For the text-containing cell, return its midpoint in [x, y] coordinate format. 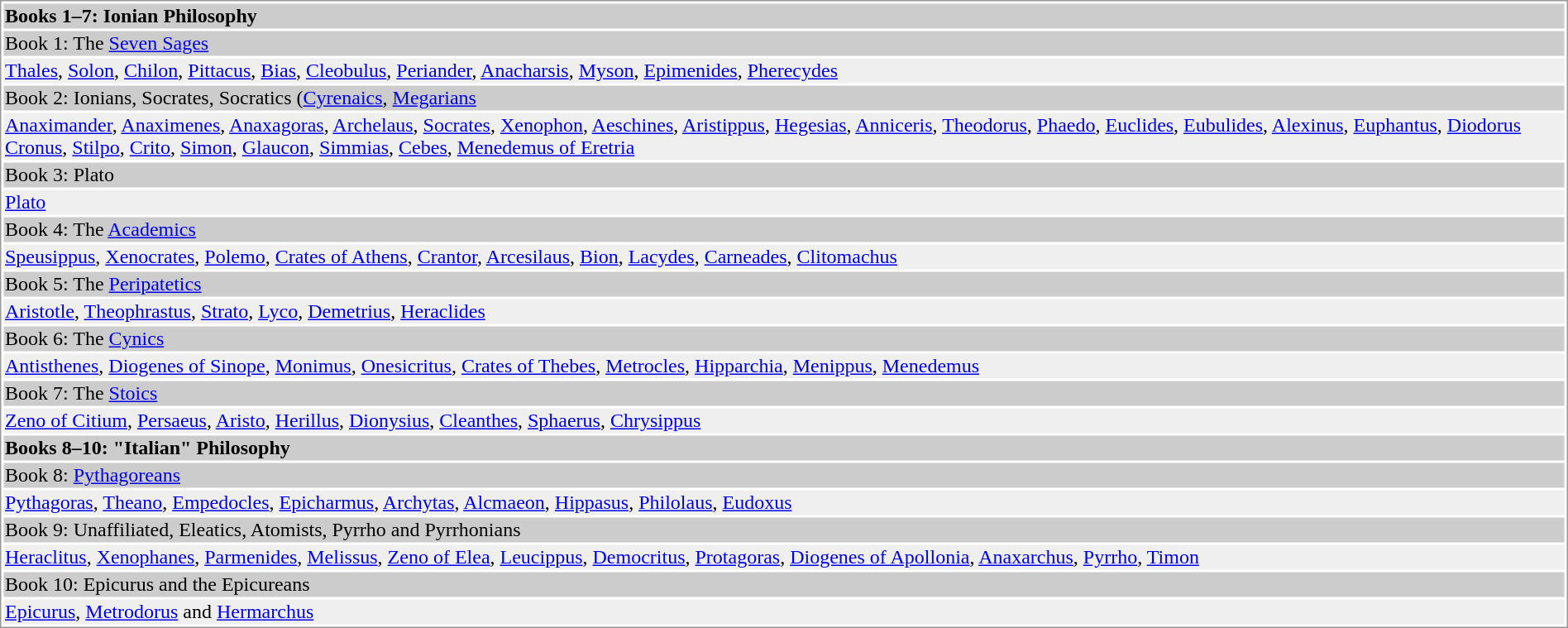
Speusippus, Xenocrates, Polemo, Crates of Athens, Crantor, Arcesilaus, Bion, Lacydes, Carneades, Clitomachus [784, 257]
Heraclitus, Xenophanes, Parmenides, Melissus, Zeno of Elea, Leucippus, Democritus, Protagoras, Diogenes of Apollonia, Anaxarchus, Pyrrho, Timon [784, 557]
Thales, Solon, Chilon, Pittacus, Bias, Cleobulus, Periander, Anacharsis, Myson, Epimenides, Pherecydes [784, 70]
Book 4: The Academics [784, 229]
Book 3: Plato [784, 175]
Books 8–10: "Italian" Philosophy [784, 448]
Epicurus, Metrodorus and Hermarchus [784, 611]
Books 1–7: Ionian Philosophy [784, 16]
Aristotle, Theophrastus, Strato, Lyco, Demetrius, Heraclides [784, 312]
Book 1: The Seven Sages [784, 44]
Book 5: The Peripatetics [784, 284]
Plato [784, 203]
Book 9: Unaffiliated, Eleatics, Atomists, Pyrrho and Pyrrhonians [784, 530]
Book 10: Epicurus and the Epicureans [784, 585]
Zeno of Citium, Persaeus, Aristo, Herillus, Dionysius, Cleanthes, Sphaerus, Chrysippus [784, 421]
Book 7: The Stoics [784, 393]
Book 6: The Cynics [784, 338]
Pythagoras, Theano, Empedocles, Epicharmus, Archytas, Alcmaeon, Hippasus, Philolaus, Eudoxus [784, 502]
Book 2: Ionians, Socrates, Socratics (Cyrenaics, Megarians [784, 98]
Book 8: Pythagoreans [784, 476]
Antisthenes, Diogenes of Sinope, Monimus, Onesicritus, Crates of Thebes, Metrocles, Hipparchia, Menippus, Menedemus [784, 367]
